For the text-containing cell, return its midpoint in (X, Y) coordinate format. 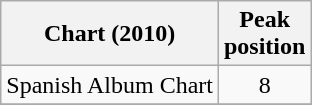
Spanish Album Chart (110, 85)
Chart (2010) (110, 34)
8 (264, 85)
Peakposition (264, 34)
